Find where the given text appears and provide that cell's center as [X, Y] coordinate. 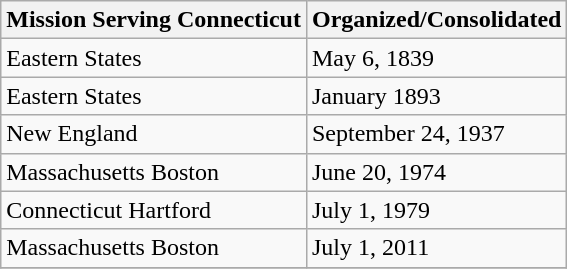
January 1893 [436, 96]
June 20, 1974 [436, 172]
July 1, 1979 [436, 210]
New England [154, 134]
May 6, 1839 [436, 58]
Mission Serving Connecticut [154, 20]
September 24, 1937 [436, 134]
July 1, 2011 [436, 248]
Organized/Consolidated [436, 20]
Connecticut Hartford [154, 210]
